Provide the [x, y] coordinate of the cell's center where the given text is located.  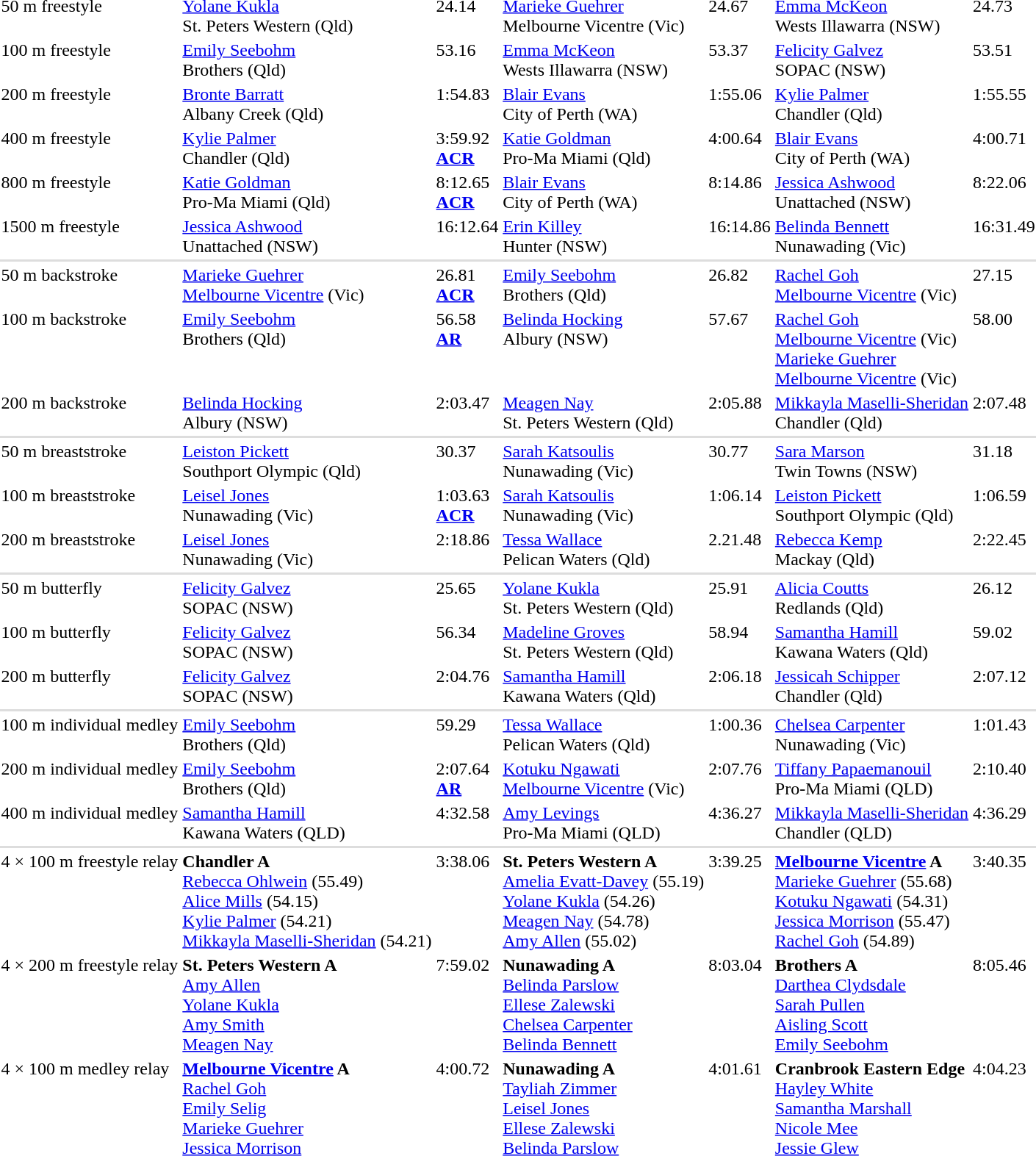
26.82 [740, 285]
16:14.86 [740, 237]
Madeline GrovesSt. Peters Western (Qld) [604, 642]
58.94 [740, 642]
53.37 [740, 60]
Yolane KuklaSt. Peters Western (Qld) [604, 598]
30.77 [740, 462]
200 m individual medley [90, 779]
200 m backstroke [90, 413]
Meagen NaySt. Peters Western (Qld) [604, 413]
4:32.58 [467, 823]
Rachel GohMelbourne Vicentre (Vic)Marieke GuehrerMelbourne Vicentre (Vic) [871, 348]
57.67 [740, 348]
2:03.47 [467, 413]
100 m breaststroke [90, 506]
50 m breaststroke [90, 462]
100 m freestyle [90, 60]
Alicia CouttsRedlands (Qld) [871, 598]
100 m backstroke [90, 348]
Belinda BennettNunawading (Vic) [871, 237]
Mikkayla Maselli-SheridanChandler (Qld) [871, 413]
4:00.64 [740, 148]
2:06.18 [740, 686]
7:59.02 [467, 1005]
Amy LevingsPro-Ma Miami (QLD) [604, 823]
800 m freestyle [90, 193]
St. Peters Western AAmelia Evatt-Davey (55.19)Yolane Kukla (54.26)Meagen Nay (54.78)Amy Allen (55.02) [604, 901]
Nunawading ABelinda ParslowEllese ZalewskiChelsea CarpenterBelinda Bennett [604, 1005]
26.81ACR [467, 285]
Tiffany PapaemanouilPro-Ma Miami (QLD) [871, 779]
Erin KilleyHunter (NSW) [604, 237]
4 × 100 m freestyle relay [90, 901]
2.21.48 [740, 550]
Brothers ADarthea ClydsdaleSarah PullenAisling ScottEmily Seebohm [871, 1005]
200 m butterfly [90, 686]
8:14.86 [740, 193]
400 m freestyle [90, 148]
Mikkayla Maselli-SheridanChandler (QLD) [871, 823]
4 × 200 m freestyle relay [90, 1005]
Marieke GuehrerMelbourne Vicentre (Vic) [307, 285]
Bronte BarrattAlbany Creek (Qld) [307, 104]
25.65 [467, 598]
2:07.64 AR [467, 779]
100 m butterfly [90, 642]
56.58AR [467, 348]
1:03.63 ACR [467, 506]
Kotuku NgawatiMelbourne Vicentre (Vic) [604, 779]
200 m breaststroke [90, 550]
1500 m freestyle [90, 237]
Chelsea CarpenterNunawading (Vic) [871, 735]
8:03.04 [740, 1005]
Emma McKeonWests Illawarra (NSW) [604, 60]
25.91 [740, 598]
1:55.06 [740, 104]
53.16 [467, 60]
400 m individual medley [90, 823]
56.34 [467, 642]
3:39.25 [740, 901]
59.29 [467, 735]
1:00.36 [740, 735]
50 m backstroke [90, 285]
3:59.92ACR [467, 148]
2:05.88 [740, 413]
Jessicah SchipperChandler (Qld) [871, 686]
Rachel GohMelbourne Vicentre (Vic) [871, 285]
Rebecca KempMackay (Qld) [871, 550]
50 m butterfly [90, 598]
Chandler ARebecca Ohlwein (55.49)Alice Mills (54.15)Kylie Palmer (54.21)Mikkayla Maselli-Sheridan (54.21) [307, 901]
2:04.76 [467, 686]
8:12.65ACR [467, 193]
1:06.14 [740, 506]
Sara MarsonTwin Towns (NSW) [871, 462]
30.37 [467, 462]
4:36.27 [740, 823]
3:38.06 [467, 901]
Melbourne Vicentre AMarieke Guehrer (55.68)Kotuku Ngawati (54.31)Jessica Morrison (55.47)Rachel Goh (54.89) [871, 901]
100 m individual medley [90, 735]
St. Peters Western AAmy AllenYolane KuklaAmy SmithMeagen Nay [307, 1005]
16:12.64 [467, 237]
Samantha HamillKawana Waters (QLD) [307, 823]
2:07.76 [740, 779]
1:54.83 [467, 104]
200 m freestyle [90, 104]
2:18.86 [467, 550]
